Return [x, y] of the center of cell containing provided text 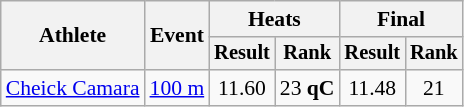
21 [434, 88]
100 m [178, 88]
23 qC [308, 88]
Heats [274, 19]
11.60 [242, 88]
Cheick Camara [73, 88]
Event [178, 36]
Final [402, 19]
Athlete [73, 36]
11.48 [373, 88]
